Return the [X, Y] coordinate for the center point of the cell that contains the specified text.  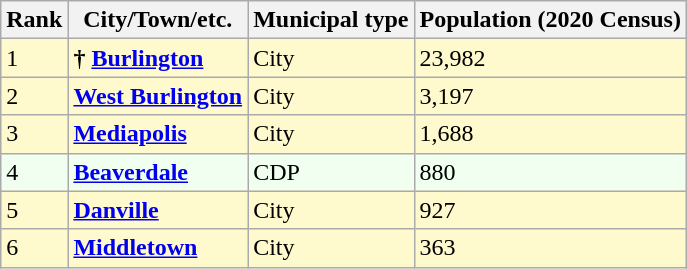
927 [550, 210]
Mediapolis [158, 134]
Municipal type [331, 20]
5 [34, 210]
3,197 [550, 96]
3 [34, 134]
1 [34, 58]
† Burlington [158, 58]
CDP [331, 172]
Beaverdale [158, 172]
363 [550, 248]
City/Town/etc. [158, 20]
6 [34, 248]
23,982 [550, 58]
2 [34, 96]
4 [34, 172]
1,688 [550, 134]
West Burlington [158, 96]
Population (2020 Census) [550, 20]
880 [550, 172]
Rank [34, 20]
Middletown [158, 248]
Danville [158, 210]
